Identify which cell holds the provided text, then report its [X, Y] central coordinate. 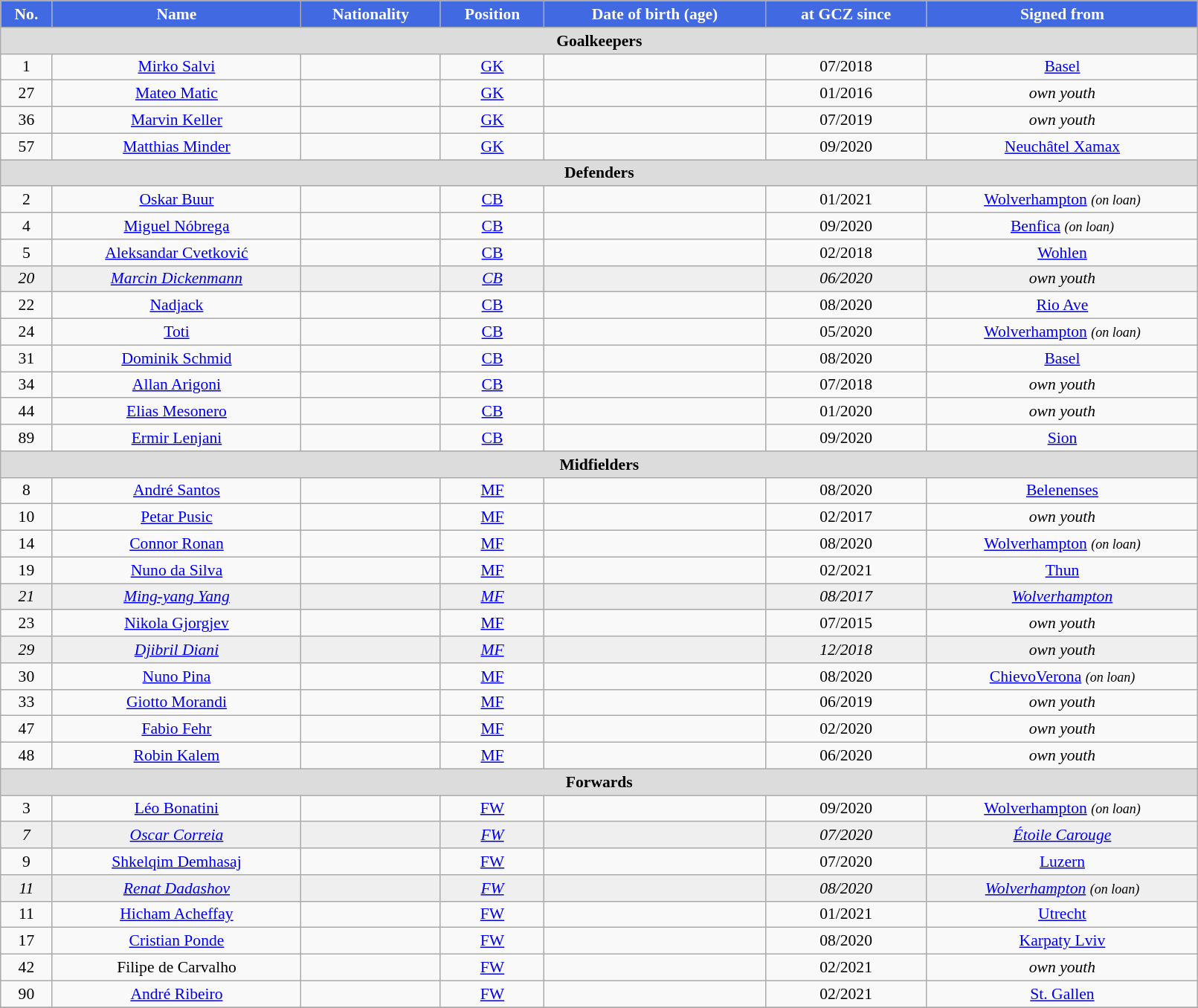
Toti [177, 332]
Wolverhampton [1062, 597]
42 [27, 968]
Matthias Minder [177, 146]
No. [27, 14]
Belenenses [1062, 491]
Fabio Fehr [177, 729]
3 [27, 809]
Oskar Buur [177, 200]
07/2015 [846, 624]
Nuno Pina [177, 676]
Dominik Schmid [177, 358]
06/2019 [846, 702]
Elias Mesonero [177, 412]
Nikola Gjorgjev [177, 624]
27 [27, 94]
47 [27, 729]
36 [27, 120]
9 [27, 862]
St. Gallen [1062, 994]
23 [27, 624]
Defenders [599, 173]
90 [27, 994]
Renat Dadashov [177, 888]
2 [27, 200]
Name [177, 14]
Utrecht [1062, 914]
Ming-yang Yang [177, 597]
02/2020 [846, 729]
48 [27, 756]
Petar Pusic [177, 517]
ChievoVerona (on loan) [1062, 676]
Miguel Nóbrega [177, 226]
05/2020 [846, 332]
22 [27, 306]
02/2018 [846, 253]
89 [27, 438]
21 [27, 597]
Étoile Carouge [1062, 836]
8 [27, 491]
4 [27, 226]
20 [27, 279]
Position [492, 14]
07/2019 [846, 120]
Ermir Lenjani [177, 438]
Robin Kalem [177, 756]
Léo Bonatini [177, 809]
33 [27, 702]
Neuchâtel Xamax [1062, 146]
Mateo Matic [177, 94]
at GCZ since [846, 14]
Midfielders [599, 465]
44 [27, 412]
André Ribeiro [177, 994]
24 [27, 332]
Signed from [1062, 14]
Shkelqim Demhasaj [177, 862]
01/2020 [846, 412]
Goalkeepers [599, 41]
17 [27, 941]
Sion [1062, 438]
Nadjack [177, 306]
Benfica (on loan) [1062, 226]
30 [27, 676]
1 [27, 67]
14 [27, 544]
Djibril Diani [177, 650]
01/2016 [846, 94]
Marvin Keller [177, 120]
Luzern [1062, 862]
34 [27, 385]
Allan Arigoni [177, 385]
29 [27, 650]
7 [27, 836]
19 [27, 570]
Wohlen [1062, 253]
Marcin Dickenmann [177, 279]
Hicham Acheffay [177, 914]
08/2017 [846, 597]
Cristian Ponde [177, 941]
Karpaty Lviv [1062, 941]
Giotto Morandi [177, 702]
02/2017 [846, 517]
Thun [1062, 570]
12/2018 [846, 650]
Oscar Correia [177, 836]
Nationality [370, 14]
Rio Ave [1062, 306]
Connor Ronan [177, 544]
Filipe de Carvalho [177, 968]
Mirko Salvi [177, 67]
57 [27, 146]
Forwards [599, 782]
Aleksandar Cvetković [177, 253]
31 [27, 358]
Nuno da Silva [177, 570]
Date of birth (age) [654, 14]
10 [27, 517]
André Santos [177, 491]
5 [27, 253]
